Return [x, y] of the center of cell containing provided text 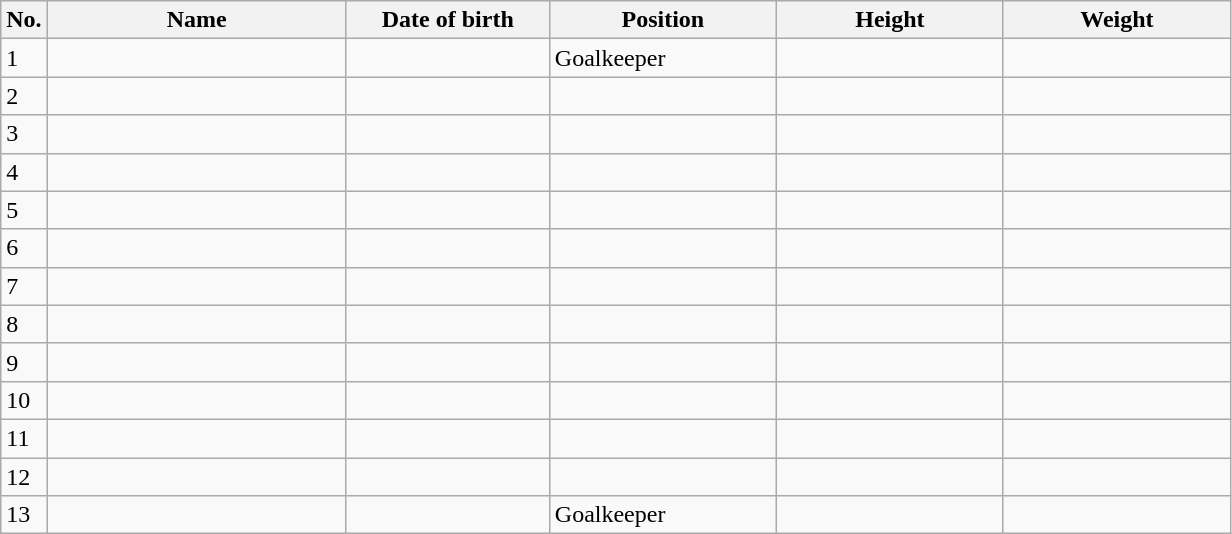
Date of birth [448, 20]
Weight [1116, 20]
1 [24, 58]
2 [24, 96]
6 [24, 248]
4 [24, 172]
7 [24, 286]
No. [24, 20]
10 [24, 400]
Name [196, 20]
Height [890, 20]
11 [24, 438]
12 [24, 477]
5 [24, 210]
13 [24, 515]
8 [24, 324]
3 [24, 134]
Position [662, 20]
9 [24, 362]
